Detect which cell encompasses the target text, then output its [X, Y] center coordinate. 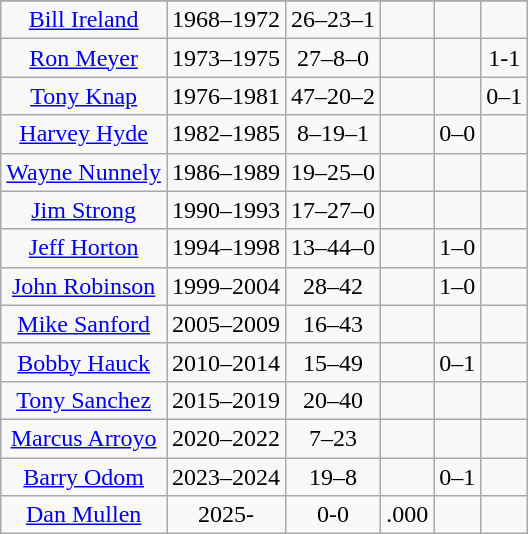
1-1 [504, 58]
Tony Sanchez [84, 400]
Ron Meyer [84, 58]
2015–2019 [226, 400]
1994–1998 [226, 248]
1976–1981 [226, 96]
1982–1985 [226, 134]
John Robinson [84, 286]
16–43 [334, 324]
0-0 [334, 515]
Barry Odom [84, 477]
Jim Strong [84, 210]
1973–1975 [226, 58]
28–42 [334, 286]
19–8 [334, 477]
2025- [226, 515]
Tony Knap [84, 96]
Marcus Arroyo [84, 438]
7–23 [334, 438]
13–44–0 [334, 248]
1986–1989 [226, 172]
1990–1993 [226, 210]
2010–2014 [226, 362]
Mike Sanford [84, 324]
19–25–0 [334, 172]
15–49 [334, 362]
27–8–0 [334, 58]
47–20–2 [334, 96]
Harvey Hyde [84, 134]
Dan Mullen [84, 515]
17–27–0 [334, 210]
Wayne Nunnely [84, 172]
Jeff Horton [84, 248]
1968–1972 [226, 20]
1999–2004 [226, 286]
20–40 [334, 400]
Bobby Hauck [84, 362]
2020–2022 [226, 438]
.000 [408, 515]
2005–2009 [226, 324]
Bill Ireland [84, 20]
8–19–1 [334, 134]
2023–2024 [226, 477]
26–23–1 [334, 20]
0–0 [458, 134]
